Return (X, Y) of the center of cell containing provided text 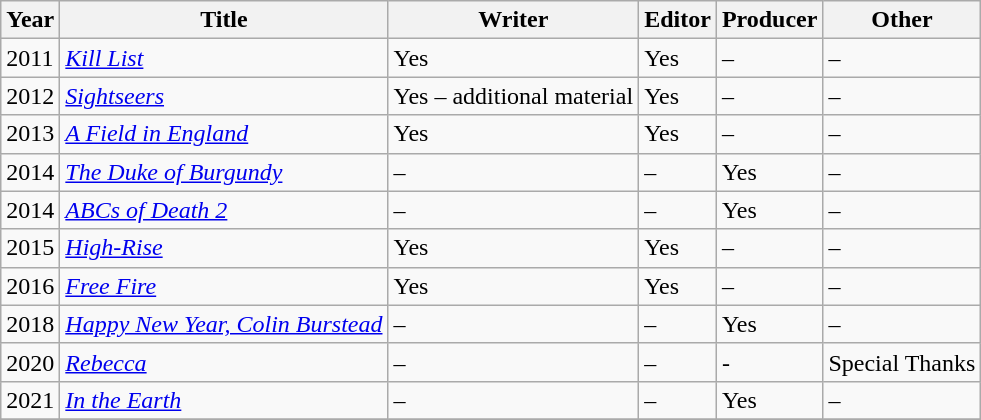
Editor (678, 20)
Special Thanks (902, 362)
2012 (30, 96)
2018 (30, 324)
Sightseers (224, 96)
The Duke of Burgundy (224, 172)
Producer (770, 20)
2020 (30, 362)
In the Earth (224, 400)
2013 (30, 134)
A Field in England (224, 134)
Yes – additional material (514, 96)
Kill List (224, 58)
- (770, 362)
Rebecca (224, 362)
Title (224, 20)
High-Rise (224, 248)
Writer (514, 20)
2011 (30, 58)
ABCs of Death 2 (224, 210)
Happy New Year, Colin Burstead (224, 324)
2015 (30, 248)
Year (30, 20)
2021 (30, 400)
2016 (30, 286)
Free Fire (224, 286)
Other (902, 20)
